Output the (x, y) coordinate of the center of the cell containing the given text.  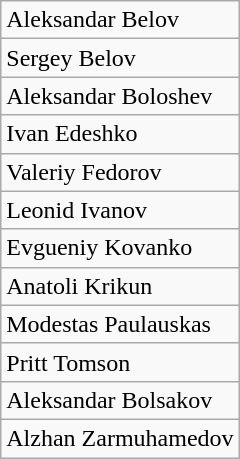
Ivan Edeshko (120, 134)
Leonid Ivanov (120, 210)
Pritt Tomson (120, 362)
Alzhan Zarmuhamedov (120, 438)
Aleksandar Belov (120, 20)
Sergey Belov (120, 58)
Valeriy Fedorov (120, 172)
Anatoli Krikun (120, 286)
Modestas Paulauskas (120, 324)
Aleksandar Boloshev (120, 96)
Aleksandar Bolsakov (120, 400)
Evgueniy Kovanko (120, 248)
